Locate the cell with the specified text and output its (x, y) center coordinate. 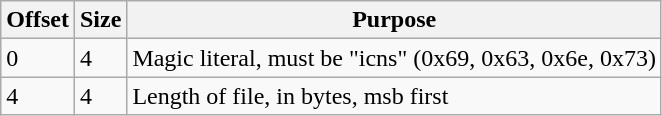
0 (38, 58)
Offset (38, 20)
Magic literal, must be "icns" (0x69, 0x63, 0x6e, 0x73) (394, 58)
Size (100, 20)
Purpose (394, 20)
Length of file, in bytes, msb first (394, 96)
